Return (x, y) of the center of cell containing provided text 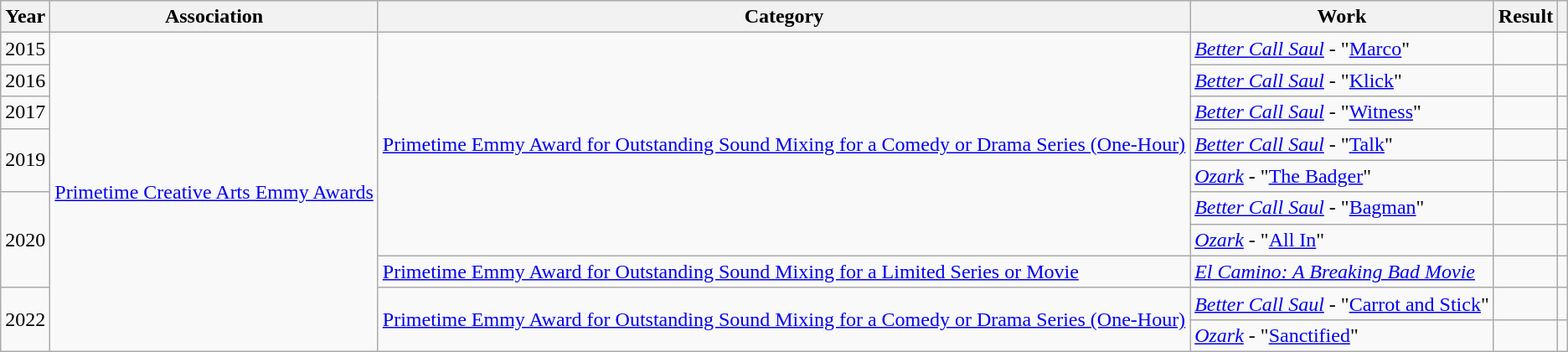
Category (784, 17)
Ozark - "The Badger" (1342, 176)
2016 (25, 80)
Result (1525, 17)
2020 (25, 240)
Ozark - "All In" (1342, 240)
Better Call Saul - "Bagman" (1342, 208)
Association (214, 17)
2015 (25, 49)
Work (1342, 17)
Better Call Saul - "Witness" (1342, 112)
Better Call Saul - "Carrot and Stick" (1342, 303)
Ozark - "Sanctified" (1342, 335)
Primetime Emmy Award for Outstanding Sound Mixing for a Limited Series or Movie (784, 272)
Year (25, 17)
Better Call Saul - "Klick" (1342, 80)
2019 (25, 160)
El Camino: A Breaking Bad Movie (1342, 272)
2022 (25, 319)
Better Call Saul - "Marco" (1342, 49)
Better Call Saul - "Talk" (1342, 144)
2017 (25, 112)
Primetime Creative Arts Emmy Awards (214, 193)
